Pinpoint the cell where the given text exists, returning its (X, Y) midpoint coordinate. 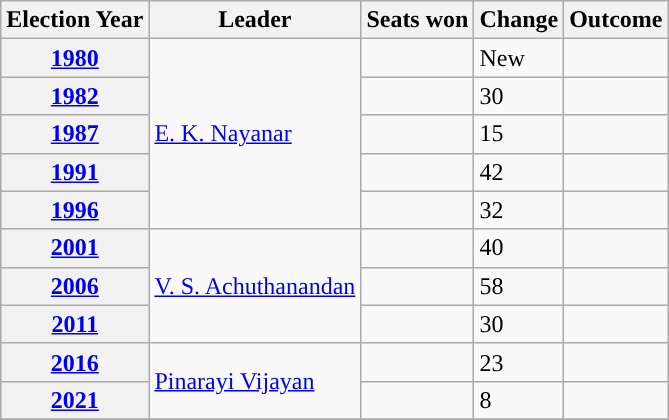
58 (519, 286)
1982 (75, 96)
2006 (75, 286)
2016 (75, 362)
1991 (75, 172)
E. K. Nayanar (255, 134)
Outcome (616, 20)
2001 (75, 248)
2011 (75, 324)
Seats won (418, 20)
1980 (75, 58)
New (519, 58)
Leader (255, 20)
32 (519, 210)
23 (519, 362)
15 (519, 134)
V. S. Achuthanandan (255, 286)
42 (519, 172)
1987 (75, 134)
2021 (75, 400)
40 (519, 248)
Change (519, 20)
1996 (75, 210)
8 (519, 400)
Pinarayi Vijayan (255, 381)
Election Year (75, 20)
